Detect which cell encompasses the target text, then output its [X, Y] center coordinate. 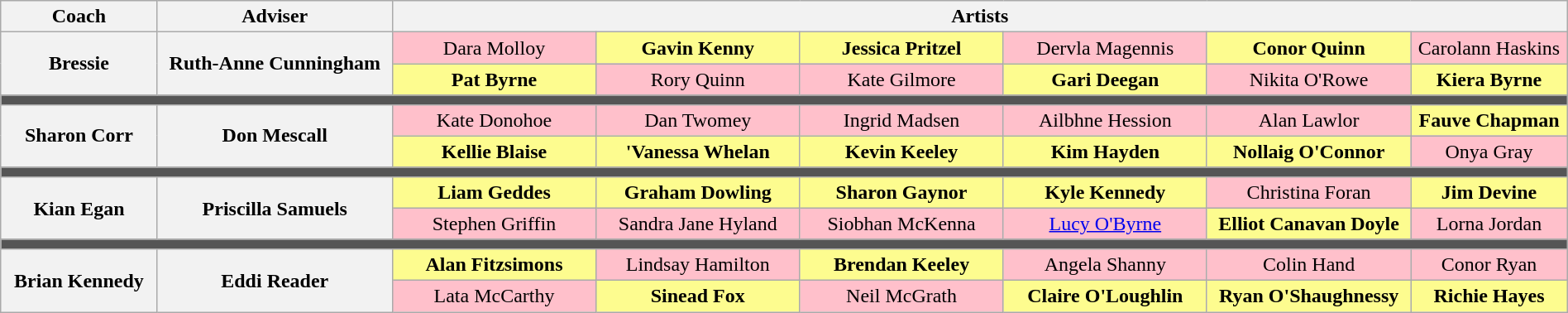
Bressie [79, 64]
Graham Dowling [698, 192]
Pat Byrne [494, 79]
Ryan O'Shaughnessy [1308, 296]
Rory Quinn [698, 79]
Dan Twomey [698, 120]
Kyle Kennedy [1105, 192]
Ingrid Madsen [901, 120]
Onya Gray [1489, 152]
Kevin Keeley [901, 152]
Elliot Canavan Doyle [1308, 224]
Ailbhne Hession [1105, 120]
Stephen Griffin [494, 224]
Gavin Kenny [698, 48]
Gari Deegan [1105, 79]
Kian Egan [79, 208]
Lucy O'Byrne [1105, 224]
Ruth-Anne Cunningham [275, 64]
Lata McCarthy [494, 296]
Kellie Blaise [494, 152]
Kate Donohoe [494, 120]
Angela Shanny [1105, 264]
Fauve Chapman [1489, 120]
Kiera Byrne [1489, 79]
Dervla Magennis [1105, 48]
'Vanessa Whelan [698, 152]
Sinead Fox [698, 296]
Artists [979, 17]
Colin Hand [1308, 264]
Conor Quinn [1308, 48]
Sandra Jane Hyland [698, 224]
Sharon Gaynor [901, 192]
Eddi Reader [275, 280]
Christina Foran [1308, 192]
Neil McGrath [901, 296]
Dara Molloy [494, 48]
Richie Hayes [1489, 296]
Lindsay Hamilton [698, 264]
Jessica Pritzel [901, 48]
Kate Gilmore [901, 79]
Nollaig O'Connor [1308, 152]
Nikita O'Rowe [1308, 79]
Adviser [275, 17]
Alan Fitzsimons [494, 264]
Kim Hayden [1105, 152]
Siobhan McKenna [901, 224]
Don Mescall [275, 136]
Carolann Haskins [1489, 48]
Lorna Jordan [1489, 224]
Liam Geddes [494, 192]
Jim Devine [1489, 192]
Brian Kennedy [79, 280]
Alan Lawlor [1308, 120]
Coach [79, 17]
Claire O'Loughlin [1105, 296]
Conor Ryan [1489, 264]
Brendan Keeley [901, 264]
Sharon Corr [79, 136]
Priscilla Samuels [275, 208]
